Provide the [X, Y] coordinate of the cell's center where the given text is located.  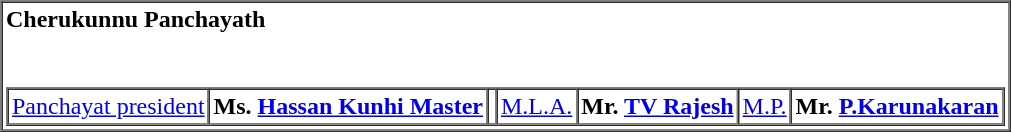
Panchayat president [109, 106]
Cherukunnu Panchayath Panchayat president Ms. Hassan Kunhi Master M.L.A. Mr. TV Rajesh M.P. Mr. P.Karunakaran [506, 66]
Mr. TV Rajesh [658, 106]
M.P. [764, 106]
M.L.A. [536, 106]
Mr. P.Karunakaran [897, 106]
Ms. Hassan Kunhi Master [348, 106]
